Extract the (x, y) coordinate from the center of the cell holding the provided text.  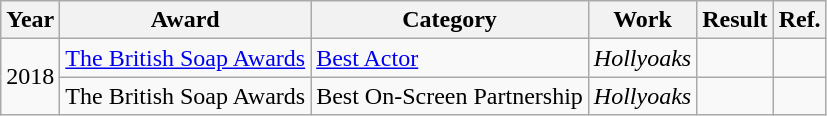
Result (735, 20)
Category (450, 20)
Best Actor (450, 58)
Ref. (800, 20)
Award (186, 20)
Work (642, 20)
Best On-Screen Partnership (450, 96)
Year (30, 20)
2018 (30, 77)
